Extract the (x, y) coordinate from the center of the cell holding the provided text.  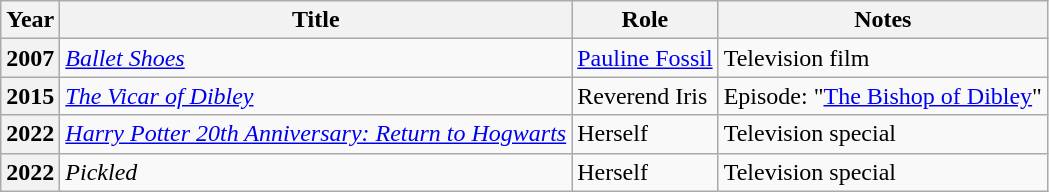
The Vicar of Dibley (316, 96)
2015 (30, 96)
Notes (882, 20)
Title (316, 20)
2007 (30, 58)
Reverend Iris (645, 96)
Pickled (316, 172)
Episode: "The Bishop of Dibley" (882, 96)
Ballet Shoes (316, 58)
Harry Potter 20th Anniversary: Return to Hogwarts (316, 134)
Year (30, 20)
Role (645, 20)
Television film (882, 58)
Pauline Fossil (645, 58)
